Find where the given text appears and provide that cell's center as [x, y] coordinate. 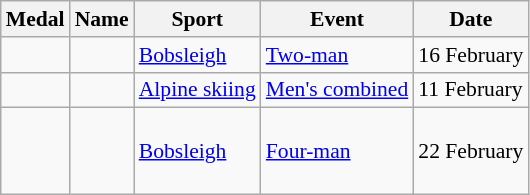
11 February [470, 90]
Men's combined [338, 90]
Sport [198, 19]
16 February [470, 55]
Event [338, 19]
Medal [36, 19]
Four-man [338, 152]
22 February [470, 152]
Name [102, 19]
Two-man [338, 55]
Alpine skiing [198, 90]
Date [470, 19]
